Determine the (x, y) coordinate at the center of the cell enclosing the given text.  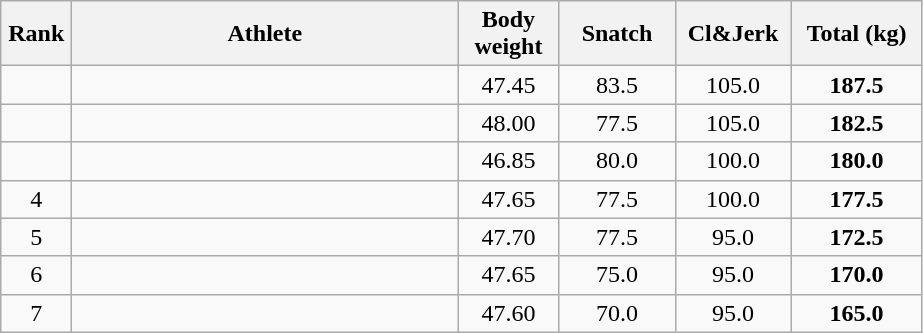
47.45 (508, 85)
7 (36, 313)
6 (36, 275)
Snatch (617, 34)
Athlete (265, 34)
180.0 (856, 161)
75.0 (617, 275)
80.0 (617, 161)
187.5 (856, 85)
182.5 (856, 123)
47.60 (508, 313)
Cl&Jerk (733, 34)
5 (36, 237)
172.5 (856, 237)
70.0 (617, 313)
47.70 (508, 237)
Rank (36, 34)
170.0 (856, 275)
165.0 (856, 313)
177.5 (856, 199)
Body weight (508, 34)
83.5 (617, 85)
48.00 (508, 123)
4 (36, 199)
Total (kg) (856, 34)
46.85 (508, 161)
